From the cell containing the given text, extract its center point as (X, Y) coordinate. 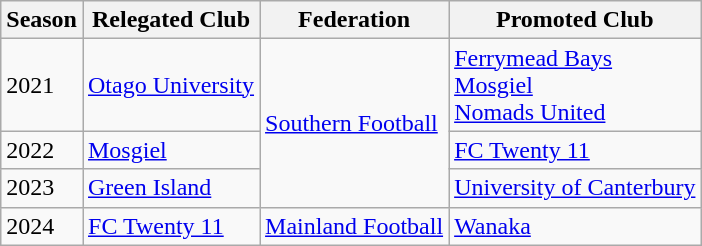
2024 (42, 226)
Wanaka (575, 226)
2022 (42, 150)
University of Canterbury (575, 188)
Green Island (170, 188)
Promoted Club (575, 20)
Season (42, 20)
Relegated Club (170, 20)
Ferrymead BaysMosgielNomads United (575, 85)
Southern Football (354, 123)
Mosgiel (170, 150)
Federation (354, 20)
2021 (42, 85)
Mainland Football (354, 226)
Otago University (170, 85)
2023 (42, 188)
